Find where the given text appears and provide that cell's center as (x, y) coordinate. 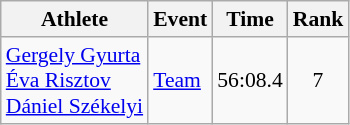
Event (180, 19)
7 (318, 80)
56:08.4 (250, 80)
Gergely GyurtaÉva RisztovDániel Székelyi (74, 80)
Athlete (74, 19)
Time (250, 19)
Team (180, 80)
Rank (318, 19)
